Provide the [X, Y] coordinate of the cell's center where the given text is located.  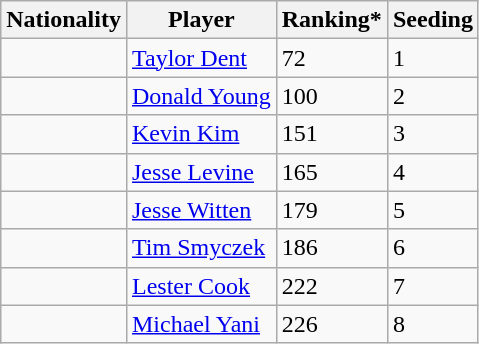
8 [432, 324]
151 [332, 134]
Lester Cook [201, 286]
1 [432, 58]
179 [332, 210]
Player [201, 20]
Tim Smyczek [201, 248]
Kevin Kim [201, 134]
100 [332, 96]
226 [332, 324]
222 [332, 286]
72 [332, 58]
3 [432, 134]
Ranking* [332, 20]
5 [432, 210]
Donald Young [201, 96]
6 [432, 248]
2 [432, 96]
4 [432, 172]
Nationality [64, 20]
Michael Yani [201, 324]
165 [332, 172]
186 [332, 248]
Seeding [432, 20]
Jesse Levine [201, 172]
Jesse Witten [201, 210]
Taylor Dent [201, 58]
7 [432, 286]
